Search for the cell housing the specified text and yield its (X, Y) center coordinate. 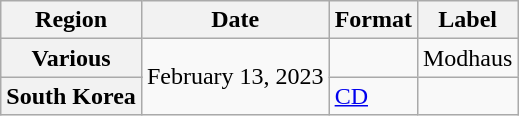
Format (373, 20)
CD (373, 96)
Label (467, 20)
South Korea (72, 96)
Modhaus (467, 58)
Date (235, 20)
Various (72, 58)
February 13, 2023 (235, 77)
Region (72, 20)
